Capture the cell that displays the provided text and extract its [X, Y] central coordinate. 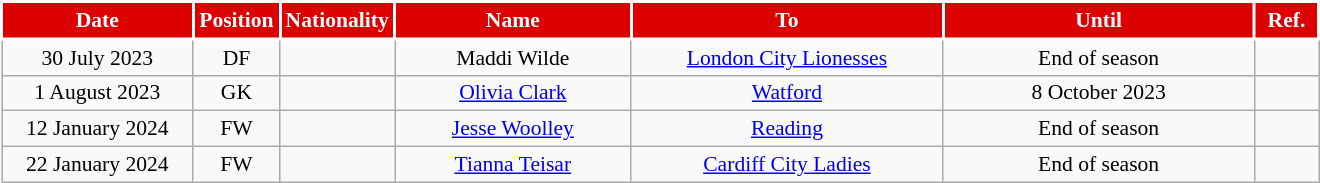
22 January 2024 [98, 165]
GK [236, 93]
DF [236, 57]
Nationality [338, 20]
1 August 2023 [98, 93]
London City Lionesses [787, 57]
Name [514, 20]
Cardiff City Ladies [787, 165]
Position [236, 20]
Ref. [1286, 20]
Reading [787, 129]
Watford [787, 93]
8 October 2023 [1099, 93]
To [787, 20]
Tianna Teisar [514, 165]
12 January 2024 [98, 129]
Olivia Clark [514, 93]
Maddi Wilde [514, 57]
Until [1099, 20]
Jesse Woolley [514, 129]
Date [98, 20]
30 July 2023 [98, 57]
